Extract the [x, y] coordinate from the center of the cell holding the provided text.  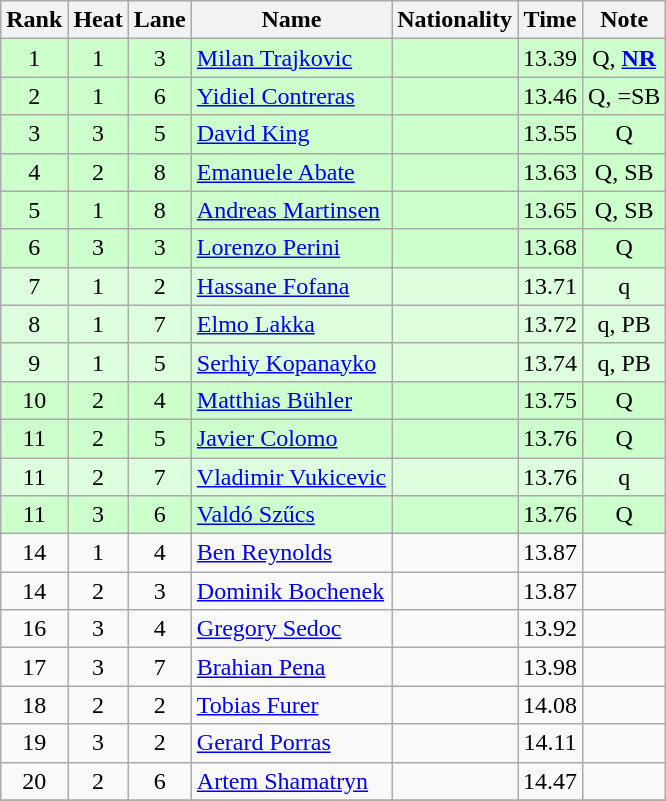
Rank [34, 20]
13.75 [550, 400]
Nationality [455, 20]
Dominik Bochenek [291, 591]
13.65 [550, 210]
13.63 [550, 172]
Andreas Martinsen [291, 210]
Lane [160, 20]
13.55 [550, 134]
Note [624, 20]
Time [550, 20]
20 [34, 781]
17 [34, 667]
18 [34, 705]
Heat [98, 20]
13.92 [550, 629]
Hassane Fofana [291, 286]
10 [34, 400]
Brahian Pena [291, 667]
Serhiy Kopanayko [291, 362]
Q, =SB [624, 96]
Elmo Lakka [291, 324]
14.47 [550, 781]
Artem Shamatryn [291, 781]
Milan Trajkovic [291, 58]
13.39 [550, 58]
16 [34, 629]
9 [34, 362]
Ben Reynolds [291, 553]
Yidiel Contreras [291, 96]
Tobias Furer [291, 705]
13.68 [550, 248]
14.11 [550, 743]
Valdó Szűcs [291, 515]
Name [291, 20]
Javier Colomo [291, 438]
Gregory Sedoc [291, 629]
13.74 [550, 362]
David King [291, 134]
Matthias Bühler [291, 400]
19 [34, 743]
Vladimir Vukicevic [291, 477]
Emanuele Abate [291, 172]
13.71 [550, 286]
13.72 [550, 324]
Lorenzo Perini [291, 248]
Gerard Porras [291, 743]
Q, NR [624, 58]
13.98 [550, 667]
13.46 [550, 96]
14.08 [550, 705]
